Return (X, Y) of the center of cell containing provided text 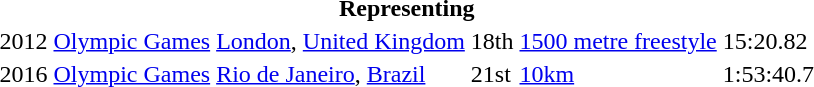
1500 metre freestyle (618, 41)
Olympic Games (132, 41)
London, United Kingdom (341, 41)
18th (492, 41)
